From the cell containing the given text, extract its center point as [x, y] coordinate. 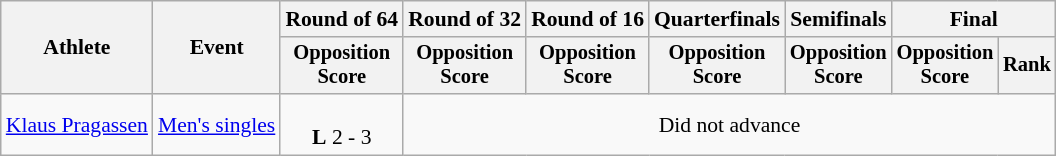
Did not advance [730, 124]
Athlete [77, 48]
Round of 16 [588, 19]
Quarterfinals [717, 19]
Semifinals [838, 19]
Event [216, 48]
Round of 64 [342, 19]
Klaus Pragassen [77, 124]
L 2 - 3 [342, 124]
Rank [1027, 66]
Final [974, 19]
Men's singles [216, 124]
Round of 32 [464, 19]
